Capture the cell that displays the provided text and extract its (X, Y) central coordinate. 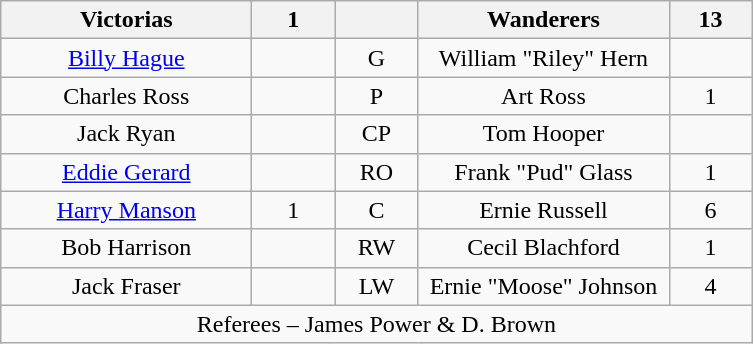
RW (376, 248)
RO (376, 172)
Cecil Blachford (544, 248)
LW (376, 286)
Frank "Pud" Glass (544, 172)
Charles Ross (126, 96)
Harry Manson (126, 210)
6 (710, 210)
Jack Fraser (126, 286)
G (376, 58)
Ernie "Moose" Johnson (544, 286)
Bob Harrison (126, 248)
Wanderers (544, 20)
Jack Ryan (126, 134)
Ernie Russell (544, 210)
P (376, 96)
Victorias (126, 20)
C (376, 210)
William "Riley" Hern (544, 58)
CP (376, 134)
4 (710, 286)
Tom Hooper (544, 134)
Art Ross (544, 96)
13 (710, 20)
Referees – James Power & D. Brown (376, 324)
Billy Hague (126, 58)
Eddie Gerard (126, 172)
